From the cell containing the given text, extract its center point as (x, y) coordinate. 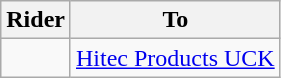
Rider (36, 20)
Hitec Products UCK (175, 58)
To (175, 20)
